Return [X, Y] of the center of cell containing provided text 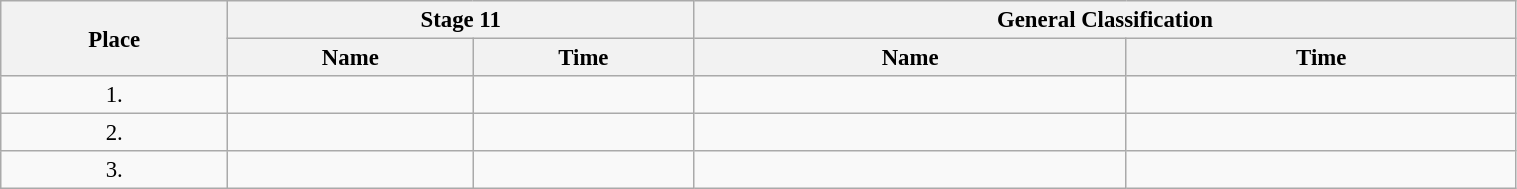
3. [114, 170]
Place [114, 38]
2. [114, 133]
1. [114, 95]
General Classification [1105, 20]
Stage 11 [461, 20]
